For the text-containing cell, return its midpoint in [x, y] coordinate format. 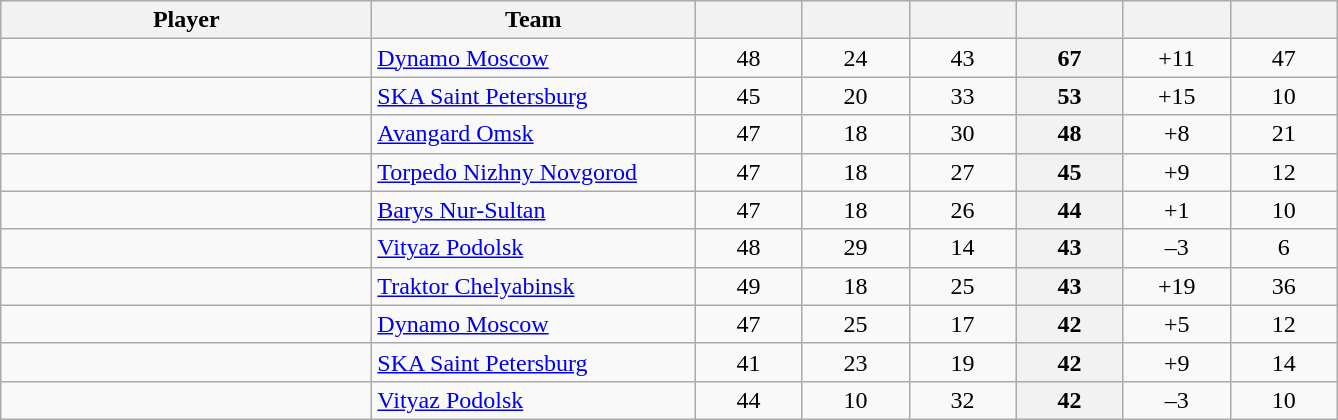
+19 [1176, 286]
6 [1284, 248]
21 [1284, 134]
+11 [1176, 58]
41 [748, 362]
Barys Nur-Sultan [534, 210]
27 [962, 172]
29 [856, 248]
+8 [1176, 134]
17 [962, 324]
Team [534, 20]
26 [962, 210]
30 [962, 134]
Player [186, 20]
53 [1070, 96]
36 [1284, 286]
24 [856, 58]
+1 [1176, 210]
49 [748, 286]
33 [962, 96]
23 [856, 362]
Avangard Omsk [534, 134]
Torpedo Nizhny Novgorod [534, 172]
+15 [1176, 96]
67 [1070, 58]
32 [962, 400]
Traktor Chelyabinsk [534, 286]
19 [962, 362]
+5 [1176, 324]
20 [856, 96]
